Capture the cell that displays the provided text and extract its [x, y] central coordinate. 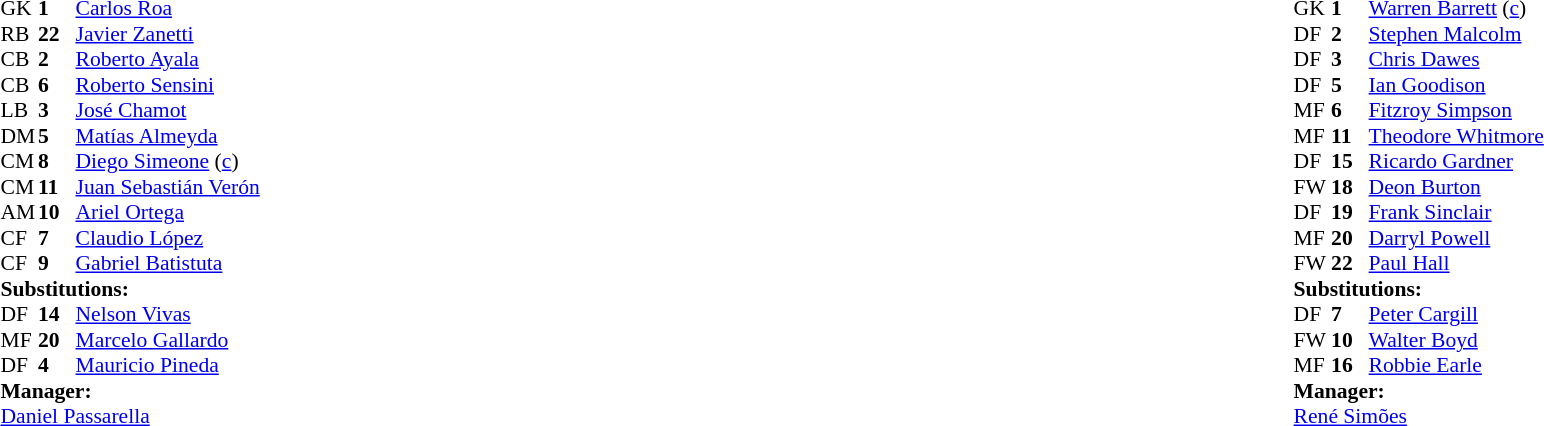
Ariel Ortega [168, 213]
DM [19, 136]
Diego Simeone (c) [168, 161]
Ian Goodison [1456, 85]
Roberto Sensini [168, 85]
Juan Sebastián Verón [168, 187]
Paul Hall [1456, 263]
Walter Boyd [1456, 340]
Robbie Earle [1456, 365]
14 [57, 315]
4 [57, 365]
19 [1350, 213]
Darryl Powell [1456, 238]
Deon Burton [1456, 187]
Gabriel Batistuta [168, 263]
Ricardo Gardner [1456, 161]
AM [19, 213]
15 [1350, 161]
Stephen Malcolm [1456, 34]
Matías Almeyda [168, 136]
LB [19, 111]
Theodore Whitmore [1456, 136]
Mauricio Pineda [168, 365]
Roberto Ayala [168, 59]
16 [1350, 365]
Frank Sinclair [1456, 213]
RB [19, 34]
Marcelo Gallardo [168, 340]
Peter Cargill [1456, 315]
9 [57, 263]
Nelson Vivas [168, 315]
Javier Zanetti [168, 34]
José Chamot [168, 111]
Claudio López [168, 238]
Chris Dawes [1456, 59]
Fitzroy Simpson [1456, 111]
8 [57, 161]
18 [1350, 187]
